Identify which cell holds the provided text, then report its (x, y) central coordinate. 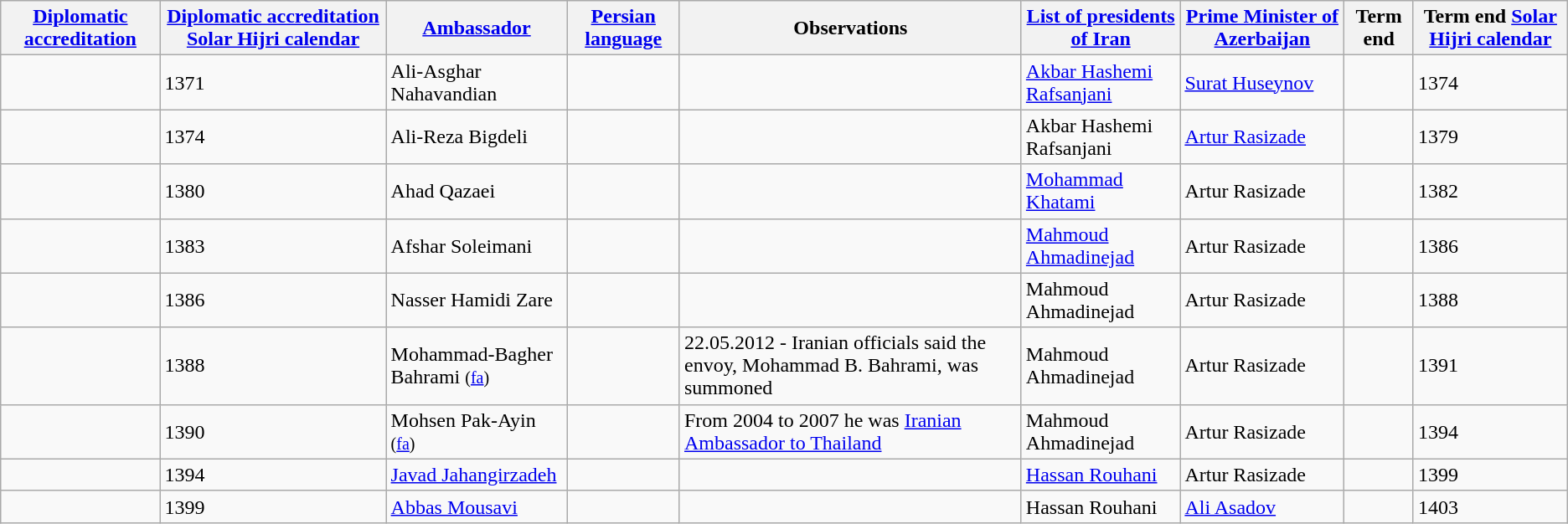
Diplomatic accreditation (80, 28)
1380 (273, 191)
Abbas Mousavi (477, 506)
1382 (1490, 191)
From 2004 to 2007 he was Iranian Ambassador to Thailand (850, 432)
1391 (1490, 366)
Term end Solar Hijri calendar (1490, 28)
Diplomatic accreditation Solar Hijri calendar (273, 28)
Javad Jahangirzadeh (477, 475)
Ambassador (477, 28)
Term end (1379, 28)
Persian language (623, 28)
1371 (273, 82)
Ahad Qazaei (477, 191)
Mohsen Pak-Ayin (fa) (477, 432)
1379 (1490, 137)
Nasser Hamidi Zare (477, 300)
1390 (273, 432)
Ali Asadov (1262, 506)
Surat Huseynov (1262, 82)
1383 (273, 246)
1403 (1490, 506)
22.05.2012 - Iranian officials said the envoy, Mohammad B. Bahrami, was summoned (850, 366)
Mohammad-Bagher Bahrami (fa) (477, 366)
Afshar Soleimani (477, 246)
Mohammad Khatami (1101, 191)
Prime Minister of Azerbaijan (1262, 28)
Ali-Reza Bigdeli (477, 137)
Ali-Asghar Nahavandian (477, 82)
Observations (850, 28)
List of presidents of Iran (1101, 28)
